Return the (x, y) coordinate for the center point of the cell that contains the specified text.  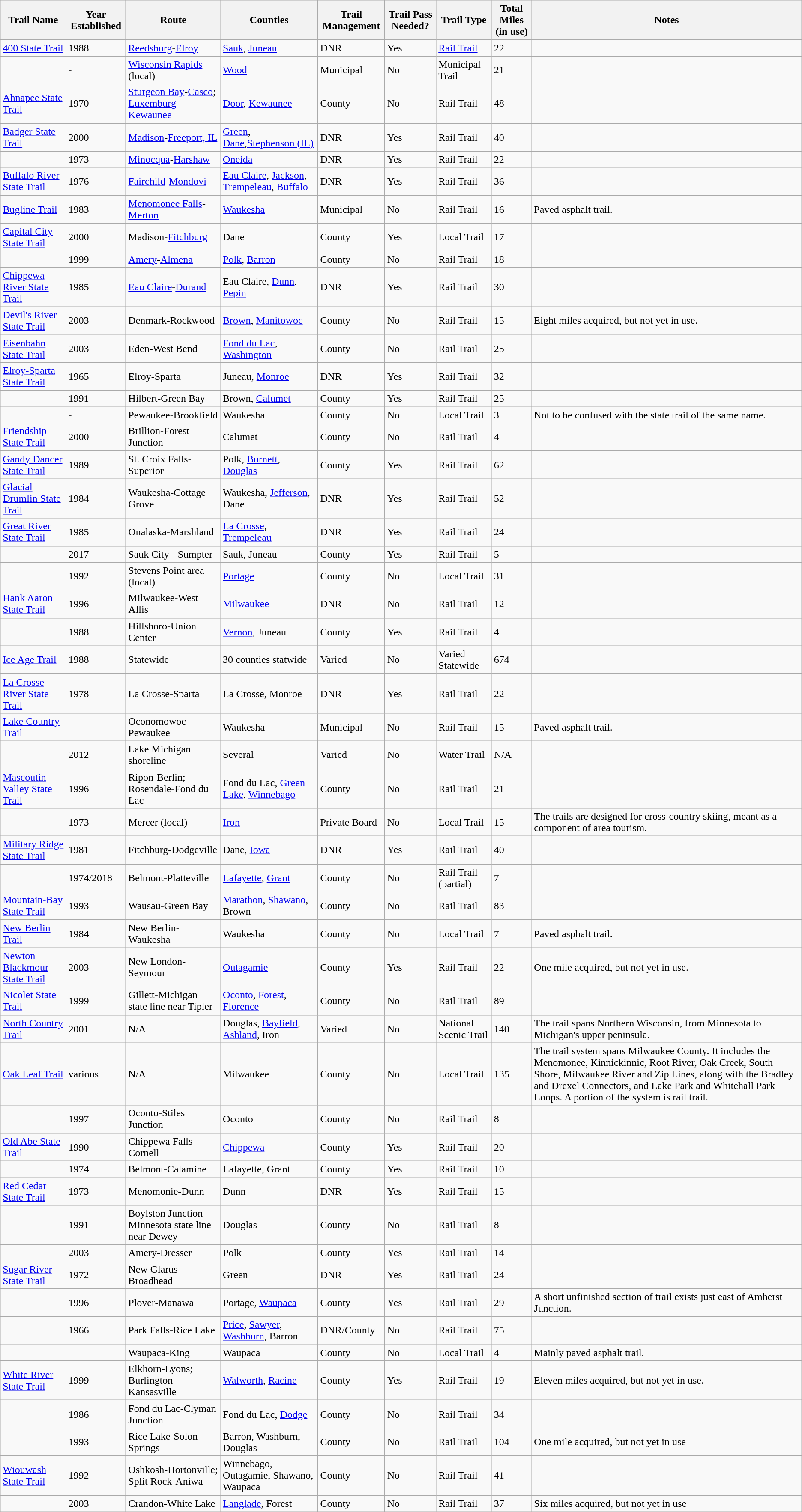
Eisenbahn State Trail (33, 349)
Trail Management (351, 20)
1983 (96, 209)
Door, Kewaunee (269, 104)
Year Established (96, 20)
32 (512, 377)
Plover-Manawa (173, 1303)
34 (512, 1414)
New Berlin Trail (33, 933)
Sauk City - Sumpter (173, 554)
Belmont-Calamine (173, 1169)
Polk, Burnett, Douglas (269, 465)
Elkhorn-Lyons; Burlington-Kansasville (173, 1381)
Oconto (269, 1119)
Amery-Almena (173, 259)
Fond du Lac, Washington (269, 349)
Waupaca-King (173, 1353)
37 (512, 1503)
Dane (269, 237)
62 (512, 465)
Ice Age Trail (33, 659)
Sugar River State Trail (33, 1274)
Mascoutin Valley State Trail (33, 789)
Counties (269, 20)
Devil's River State Trail (33, 320)
Waukesha-Cottage Grove (173, 498)
Madison-Fitchburg (173, 237)
2012 (96, 755)
41 (512, 1476)
Green, Dane,Stephenson (IL) (269, 137)
Oneida (269, 159)
Fond du Lac-Clyman Junction (173, 1414)
Douglas (269, 1225)
1989 (96, 465)
1981 (96, 850)
Nicolet State Trail (33, 1001)
Sturgeon Bay-Casco; Luxemburg-Kewaunee (173, 104)
89 (512, 1001)
16 (512, 209)
1974/2018 (96, 878)
One mile acquired, but not yet in use. (667, 967)
Brown, Manitowoc (269, 320)
Marathon, Shawano, Brown (269, 906)
Walworth, Racine (269, 1381)
Statewide (173, 659)
14 (512, 1253)
104 (512, 1442)
Lake Michigan shoreline (173, 755)
Fairchild-Mondovi (173, 182)
29 (512, 1303)
New London-Seymour (173, 967)
Municipal Trail (464, 70)
Mountain-Bay State Trail (33, 906)
Dunn (269, 1191)
Route (173, 20)
Not to be confused with the state trail of the same name. (667, 415)
Several (269, 755)
1965 (96, 377)
31 (512, 576)
Barron, Washburn, Douglas (269, 1442)
Wausau-Green Bay (173, 906)
Portage (269, 576)
Trail Name (33, 20)
Onalaska-Marshland (173, 532)
Notes (667, 20)
140 (512, 1029)
Ripon-Berlin; Rosendale-Fond du Lac (173, 789)
Wisconsin Rapids (local) (173, 70)
Eau Claire, Dunn, Pepin (269, 287)
2001 (96, 1029)
White River State Trail (33, 1381)
Old Abe State Trail (33, 1147)
Price, Sawyer, Washburn, Barron (269, 1331)
Oak Leaf Trail (33, 1074)
1976 (96, 182)
17 (512, 237)
Hilbert-Green Bay (173, 399)
1986 (96, 1414)
Fitchburg-Dodgeville (173, 850)
New Glarus-Broadhead (173, 1274)
Eau Claire, Jackson, Trempeleau, Buffalo (269, 182)
Gandy Dancer State Trail (33, 465)
Wood (269, 70)
Hank Aaron State Trail (33, 604)
1966 (96, 1331)
Chippewa (269, 1147)
3 (512, 415)
Private Board (351, 822)
Badger State Trail (33, 137)
Total Miles (in use) (512, 20)
Oconto, Forest, Florence (269, 1001)
1997 (96, 1119)
Stevens Point area (local) (173, 576)
30 (512, 287)
Trail Type (464, 20)
New Berlin-Waukesha (173, 933)
Douglas, Bayfield, Ashland, Iron (269, 1029)
Waupaca (269, 1353)
Mainly paved asphalt trail. (667, 1353)
Reedsburg-Elroy (173, 48)
Pewaukee-Brookfield (173, 415)
Waukesha, Jefferson, Dane (269, 498)
1978 (96, 693)
83 (512, 906)
Eau Claire-Durand (173, 287)
Amery-Dresser (173, 1253)
Military Ridge State Trail (33, 850)
La Crosse, Monroe (269, 693)
North Country Trail (33, 1029)
Brillion-Forest Junction (173, 437)
Capital City State Trail (33, 237)
Ahnapee State Trail (33, 104)
2017 (96, 554)
Elroy-Sparta State Trail (33, 377)
Menomonie-Dunn (173, 1191)
Polk (269, 1253)
Hillsboro-Union Center (173, 632)
10 (512, 1169)
Six miles acquired, but not yet in use (667, 1503)
Portage, Waupaca (269, 1303)
Eight miles acquired, but not yet in use. (667, 320)
Madison-Freeport, IL (173, 137)
Outagamie (269, 967)
La Crosse-Sparta (173, 693)
Glacial Drumlin State Trail (33, 498)
Dane, Iowa (269, 850)
Lake Country Trail (33, 727)
The trail spans Northern Wisconsin, from Minnesota to Michigan's upper peninsula. (667, 1029)
Denmark-Rockwood (173, 320)
Eleven miles acquired, but not yet in use. (667, 1381)
135 (512, 1074)
Chippewa River State Trail (33, 287)
A short unfinished section of trail exists just east of Amherst Junction. (667, 1303)
Boylston Junction-Minnesota state line near Dewey (173, 1225)
Elroy-Sparta (173, 377)
5 (512, 554)
1972 (96, 1274)
One mile acquired, but not yet in use (667, 1442)
DNR/County (351, 1331)
Minocqua-Harshaw (173, 159)
various (96, 1074)
St. Croix Falls-Superior (173, 465)
Milwaukee-West Allis (173, 604)
Fond du Lac, Green Lake, Winnebago (269, 789)
Crandon-White Lake (173, 1503)
Chippewa Falls-Cornell (173, 1147)
Varied Statewide (464, 659)
48 (512, 104)
Calumet (269, 437)
Mercer (local) (173, 822)
La Crosse River State Trail (33, 693)
Great River State Trail (33, 532)
Vernon, Juneau (269, 632)
Rail Trail (partial) (464, 878)
1990 (96, 1147)
Green (269, 1274)
52 (512, 498)
19 (512, 1381)
Oconto-Stiles Junction (173, 1119)
Rice Lake-Solon Springs (173, 1442)
Oshkosh-Hortonville; Split Rock-Aniwa (173, 1476)
18 (512, 259)
Eden-West Bend (173, 349)
Menomonee Falls-Merton (173, 209)
75 (512, 1331)
Fond du Lac, Dodge (269, 1414)
12 (512, 604)
Langlade, Forest (269, 1503)
Juneau, Monroe (269, 377)
Iron (269, 822)
Brown, Calumet (269, 399)
Water Trail (464, 755)
30 counties statwide (269, 659)
Wiouwash State Trail (33, 1476)
The trails are designed for cross-country skiing, meant as a component of area tourism. (667, 822)
Oconomowoc-Pewaukee (173, 727)
Trail Pass Needed? (410, 20)
Belmont-Platteville (173, 878)
Park Falls-Rice Lake (173, 1331)
1974 (96, 1169)
1970 (96, 104)
Bugline Trail (33, 209)
Polk, Barron (269, 259)
Gillett-Michigan state line near Tipler (173, 1001)
36 (512, 182)
Buffalo River State Trail (33, 182)
Friendship State Trail (33, 437)
20 (512, 1147)
National Scenic Trail (464, 1029)
Winnebago, Outagamie, Shawano, Waupaca (269, 1476)
Red Cedar State Trail (33, 1191)
400 State Trail (33, 48)
La Crosse, Trempeleau (269, 532)
674 (512, 659)
Newton Blackmour State Trail (33, 967)
